For the text-containing cell, return its midpoint in [x, y] coordinate format. 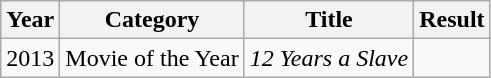
Title [329, 20]
Movie of the Year [152, 58]
Category [152, 20]
2013 [30, 58]
12 Years a Slave [329, 58]
Result [452, 20]
Year [30, 20]
